Provide the (x, y) coordinate of the cell's center where the given text is located.  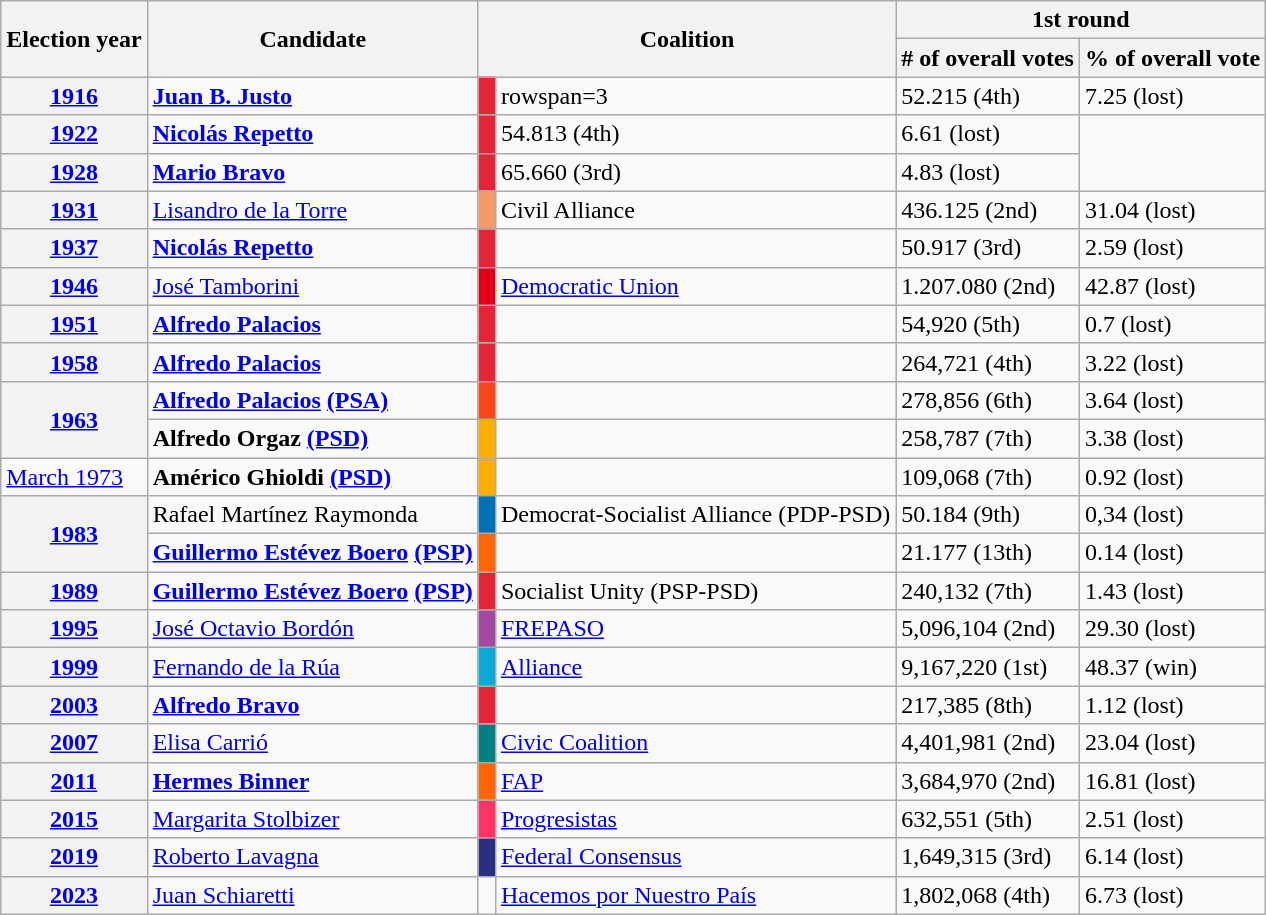
Hermes Binner (312, 781)
0.7 (lost) (1172, 324)
Elisa Carrió (312, 743)
65.660 (3rd) (695, 172)
240,132 (7th) (988, 591)
Alfredo Bravo (312, 705)
Margarita Stolbizer (312, 819)
# of overall votes (988, 58)
1922 (74, 134)
1946 (74, 286)
Juan Schiaretti (312, 895)
1951 (74, 324)
Civic Coalition (695, 743)
2.51 (lost) (1172, 819)
1916 (74, 96)
Mario Bravo (312, 172)
FREPASO (695, 629)
Socialist Unity (PSP-PSD) (695, 591)
2007 (74, 743)
50.184 (9th) (988, 515)
5,096,104 (2nd) (988, 629)
Progresistas (695, 819)
1989 (74, 591)
632,551 (5th) (988, 819)
23.04 (lost) (1172, 743)
2.59 (lost) (1172, 248)
1958 (74, 362)
1999 (74, 667)
52.215 (4th) (988, 96)
Américo Ghioldi (PSD) (312, 477)
217,385 (8th) (988, 705)
6.61 (lost) (988, 134)
109,068 (7th) (988, 477)
3.38 (lost) (1172, 438)
0,34 (lost) (1172, 515)
1,802,068 (4th) (988, 895)
Candidate (312, 39)
Roberto Lavagna (312, 857)
0.14 (lost) (1172, 553)
4.83 (lost) (988, 172)
2011 (74, 781)
264,721 (4th) (988, 362)
54.813 (4th) (695, 134)
16.81 (lost) (1172, 781)
3.64 (lost) (1172, 400)
48.37 (win) (1172, 667)
1995 (74, 629)
José Tamborini (312, 286)
6.14 (lost) (1172, 857)
42.87 (lost) (1172, 286)
Coalition (686, 39)
3.22 (lost) (1172, 362)
2023 (74, 895)
Federal Consensus (695, 857)
7.25 (lost) (1172, 96)
29.30 (lost) (1172, 629)
2019 (74, 857)
Juan B. Justo (312, 96)
1983 (74, 534)
Alfredo Palacios (PSA) (312, 400)
FAP (695, 781)
278,856 (6th) (988, 400)
21.177 (13th) (988, 553)
Fernando de la Rúa (312, 667)
Civil Alliance (695, 210)
José Octavio Bordón (312, 629)
1928 (74, 172)
Rafael Martínez Raymonda (312, 515)
436.125 (2nd) (988, 210)
Democrat-Socialist Alliance (PDP-PSD) (695, 515)
2003 (74, 705)
March 1973 (74, 477)
Democratic Union (695, 286)
6.73 (lost) (1172, 895)
1.207.080 (2nd) (988, 286)
258,787 (7th) (988, 438)
1937 (74, 248)
1963 (74, 419)
31.04 (lost) (1172, 210)
1.12 (lost) (1172, 705)
1st round (1081, 20)
0.92 (lost) (1172, 477)
1.43 (lost) (1172, 591)
Hacemos por Nuestro País (695, 895)
54,920 (5th) (988, 324)
50.917 (3rd) (988, 248)
2015 (74, 819)
Alliance (695, 667)
% of overall vote (1172, 58)
3,684,970 (2nd) (988, 781)
Lisandro de la Torre (312, 210)
1931 (74, 210)
Alfredo Orgaz (PSD) (312, 438)
Election year (74, 39)
4,401,981 (2nd) (988, 743)
rowspan=3 (695, 96)
9,167,220 (1st) (988, 667)
1,649,315 (3rd) (988, 857)
